Locate the cell with the specified text and output its [X, Y] center coordinate. 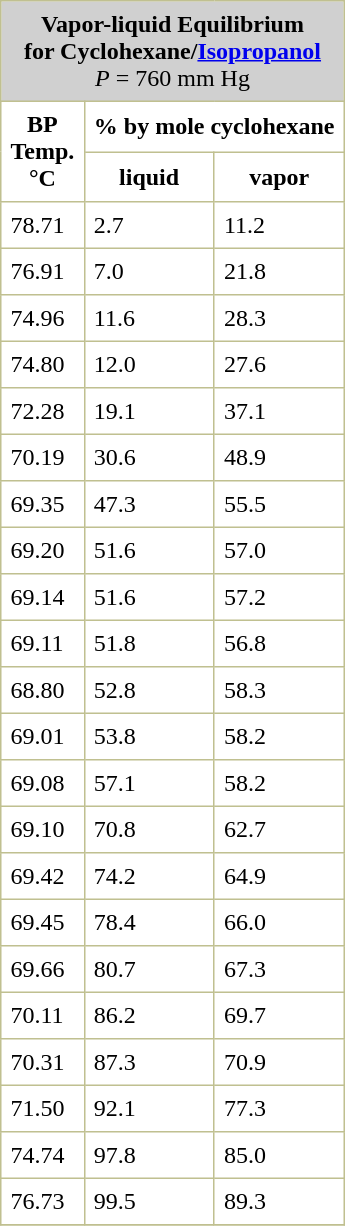
97.8 [149, 1155]
69.01 [42, 736]
99.5 [149, 1201]
80.7 [149, 969]
21.8 [279, 271]
69.20 [42, 550]
55.5 [279, 504]
57.2 [279, 597]
71.50 [42, 1108]
74.96 [42, 318]
51.8 [149, 643]
74.74 [42, 1155]
69.11 [42, 643]
69.45 [42, 922]
78.71 [42, 225]
72.28 [42, 411]
BPTemp.°C [42, 151]
30.6 [149, 457]
64.9 [279, 876]
66.0 [279, 922]
77.3 [279, 1108]
92.1 [149, 1108]
liquid [149, 177]
89.3 [279, 1201]
70.8 [149, 829]
69.66 [42, 969]
78.4 [149, 922]
37.1 [279, 411]
76.73 [42, 1201]
69.42 [42, 876]
87.3 [149, 1062]
11.2 [279, 225]
57.1 [149, 783]
Vapor-liquid Equilibriumfor Cyclohexane/IsopropanolP = 760 mm Hg [172, 51]
76.91 [42, 271]
74.80 [42, 364]
48.9 [279, 457]
70.11 [42, 1015]
56.8 [279, 643]
69.7 [279, 1015]
2.7 [149, 225]
47.3 [149, 504]
70.31 [42, 1062]
70.19 [42, 457]
68.80 [42, 690]
67.3 [279, 969]
86.2 [149, 1015]
69.10 [42, 829]
74.2 [149, 876]
85.0 [279, 1155]
12.0 [149, 364]
53.8 [149, 736]
11.6 [149, 318]
19.1 [149, 411]
70.9 [279, 1062]
28.3 [279, 318]
vapor [279, 177]
7.0 [149, 271]
62.7 [279, 829]
27.6 [279, 364]
69.08 [42, 783]
58.3 [279, 690]
52.8 [149, 690]
69.14 [42, 597]
69.35 [42, 504]
57.0 [279, 550]
% by mole cyclohexane [214, 126]
